Return (X, Y) of the center of cell containing provided text 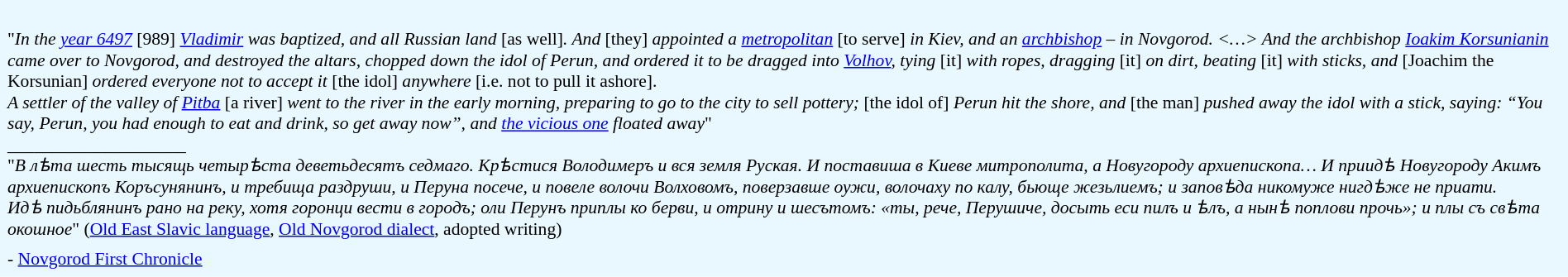
- Novgorod First Chronicle (784, 258)
